Scan for the cell matching the given text and deliver its (x, y) coordinate at center. 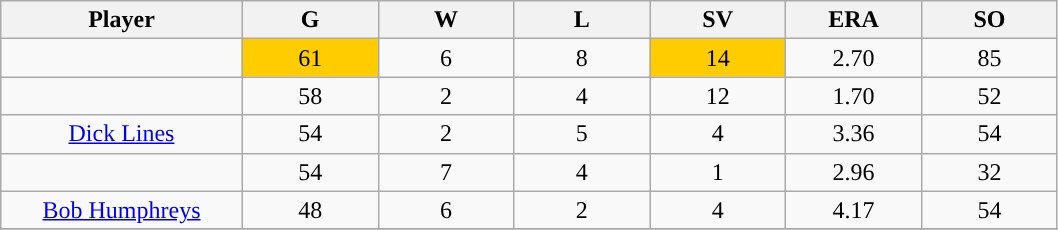
G (310, 20)
85 (989, 58)
L (582, 20)
8 (582, 58)
Dick Lines (122, 134)
Player (122, 20)
32 (989, 172)
ERA (854, 20)
1 (718, 172)
61 (310, 58)
14 (718, 58)
2.70 (854, 58)
Bob Humphreys (122, 210)
52 (989, 96)
SO (989, 20)
7 (446, 172)
12 (718, 96)
3.36 (854, 134)
2.96 (854, 172)
W (446, 20)
4.17 (854, 210)
5 (582, 134)
1.70 (854, 96)
48 (310, 210)
SV (718, 20)
58 (310, 96)
